Pinpoint the cell where the given text exists, returning its [X, Y] midpoint coordinate. 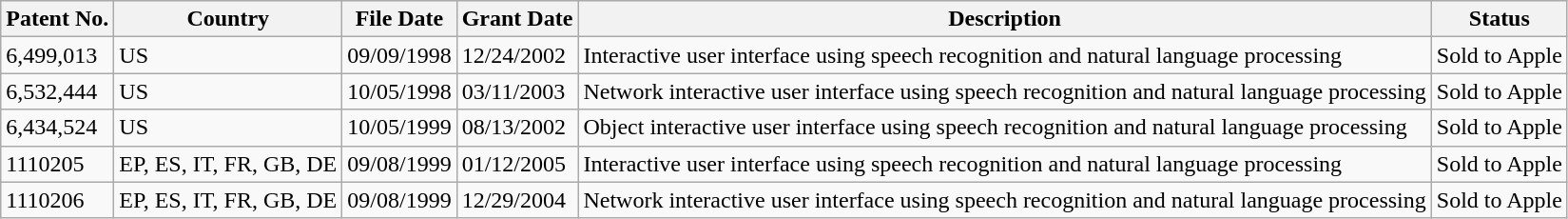
03/11/2003 [517, 91]
6,499,013 [57, 55]
10/05/1999 [399, 128]
10/05/1998 [399, 91]
Status [1499, 19]
1110206 [57, 200]
Country [228, 19]
1110205 [57, 164]
Description [1004, 19]
12/24/2002 [517, 55]
12/29/2004 [517, 200]
File Date [399, 19]
Object interactive user interface using speech recognition and natural language processing [1004, 128]
6,434,524 [57, 128]
08/13/2002 [517, 128]
Patent No. [57, 19]
01/12/2005 [517, 164]
09/09/1998 [399, 55]
6,532,444 [57, 91]
Grant Date [517, 19]
